For the text-containing cell, return its midpoint in [X, Y] coordinate format. 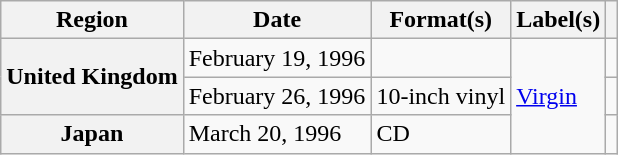
Japan [92, 134]
Virgin [558, 96]
United Kingdom [92, 77]
February 26, 1996 [277, 96]
Format(s) [441, 20]
March 20, 1996 [277, 134]
February 19, 1996 [277, 58]
CD [441, 134]
Label(s) [558, 20]
10-inch vinyl [441, 96]
Region [92, 20]
Date [277, 20]
